Return the (X, Y) coordinate for the center point of the cell that contains the specified text.  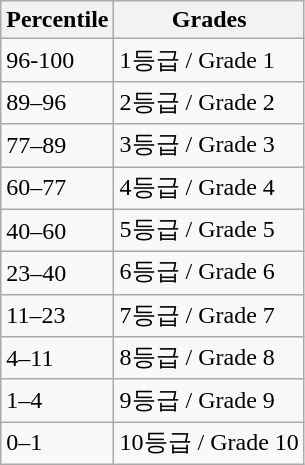
3등급 / Grade 3 (209, 146)
4등급 / Grade 4 (209, 188)
96-100 (58, 60)
Grades (209, 20)
89–96 (58, 102)
Percentile (58, 20)
1–4 (58, 400)
23–40 (58, 274)
77–89 (58, 146)
7등급 / Grade 7 (209, 316)
10등급 / Grade 10 (209, 444)
8등급 / Grade 8 (209, 358)
1등급 / Grade 1 (209, 60)
5등급 / Grade 5 (209, 230)
40–60 (58, 230)
60–77 (58, 188)
0–1 (58, 444)
9등급 / Grade 9 (209, 400)
11–23 (58, 316)
2등급 / Grade 2 (209, 102)
4–11 (58, 358)
6등급 / Grade 6 (209, 274)
